Locate the cell with the specified text and output its [x, y] center coordinate. 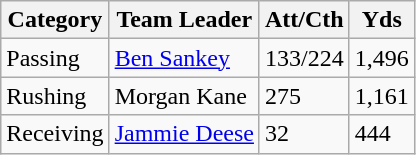
Ben Sankey [184, 58]
Yds [382, 20]
1,496 [382, 58]
275 [304, 96]
1,161 [382, 96]
Att/Cth [304, 20]
Jammie Deese [184, 134]
Morgan Kane [184, 96]
32 [304, 134]
133/224 [304, 58]
Team Leader [184, 20]
Receiving [55, 134]
Passing [55, 58]
Category [55, 20]
444 [382, 134]
Rushing [55, 96]
